Return (X, Y) of the center of cell containing provided text 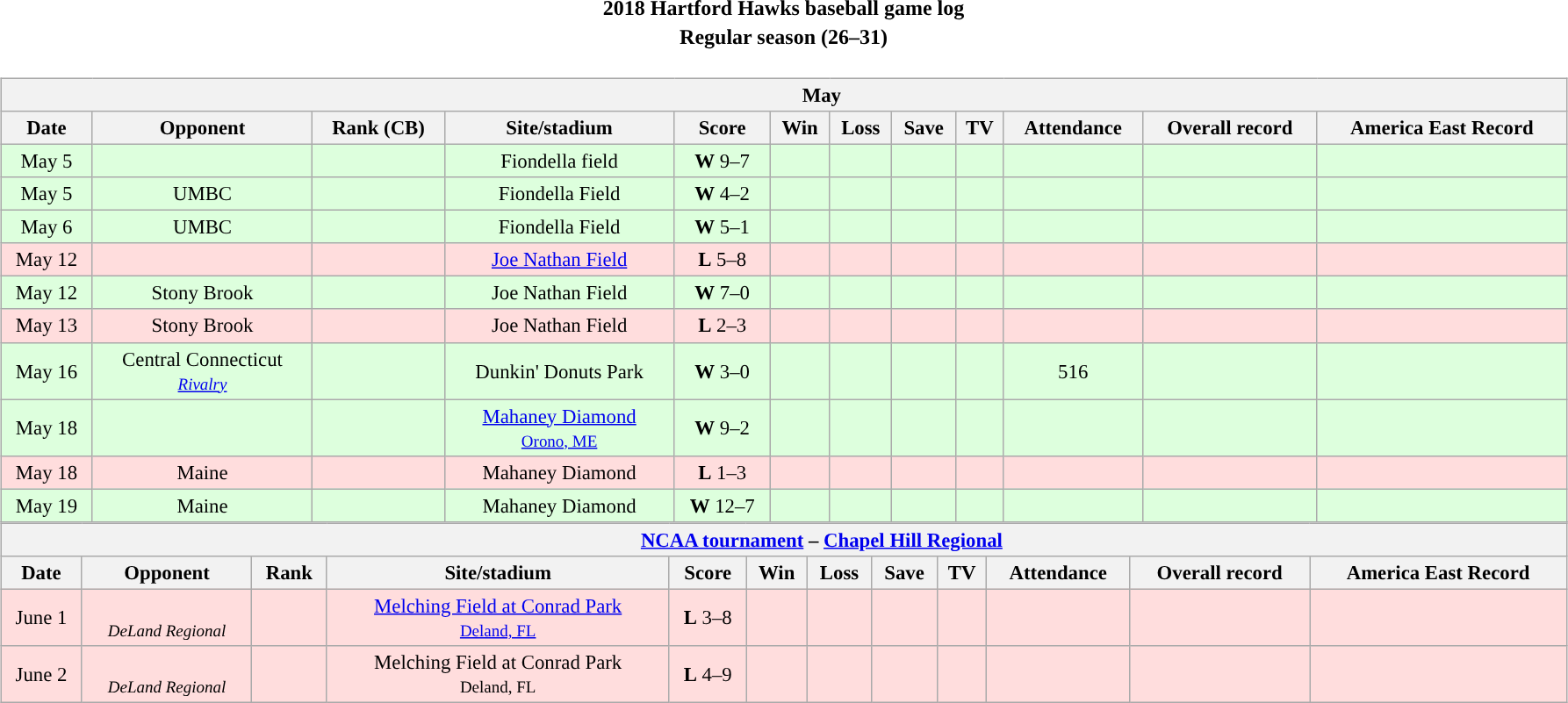
L 4–9 (708, 674)
W 9–7 (723, 161)
W 4–2 (723, 194)
Dunkin' Donuts Park (559, 370)
516 (1073, 370)
L 5–8 (723, 260)
W 12–7 (723, 506)
Rank (CB) (379, 128)
May 19 (47, 506)
L 2–3 (723, 326)
May (784, 95)
May 16 (47, 370)
W 9–2 (723, 428)
W 5–1 (723, 227)
June 1 (42, 618)
Fiondella field (559, 161)
L 1–3 (723, 472)
Rank (290, 572)
Central ConnecticutRivalry (202, 370)
NCAA tournament – Chapel Hill Regional (784, 540)
W 3–0 (723, 370)
L 3–8 (708, 618)
May 13 (47, 326)
June 2 (42, 674)
May 6 (47, 227)
Mahaney DiamondOrono, ME (559, 428)
W 7–0 (723, 293)
